For the text-containing cell, return its midpoint in (x, y) coordinate format. 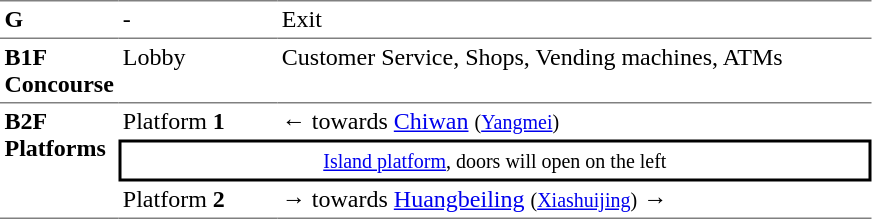
Customer Service, Shops, Vending machines, ATMs (574, 71)
Island platform, doors will open on the left (494, 161)
G (59, 19)
Platform 1 (198, 122)
← towards Chiwan (Yangmei) (574, 122)
Lobby (198, 71)
Exit (574, 19)
- (198, 19)
B1FConcourse (59, 71)
